Provide the [x, y] coordinate of the cell's center where the given text is located.  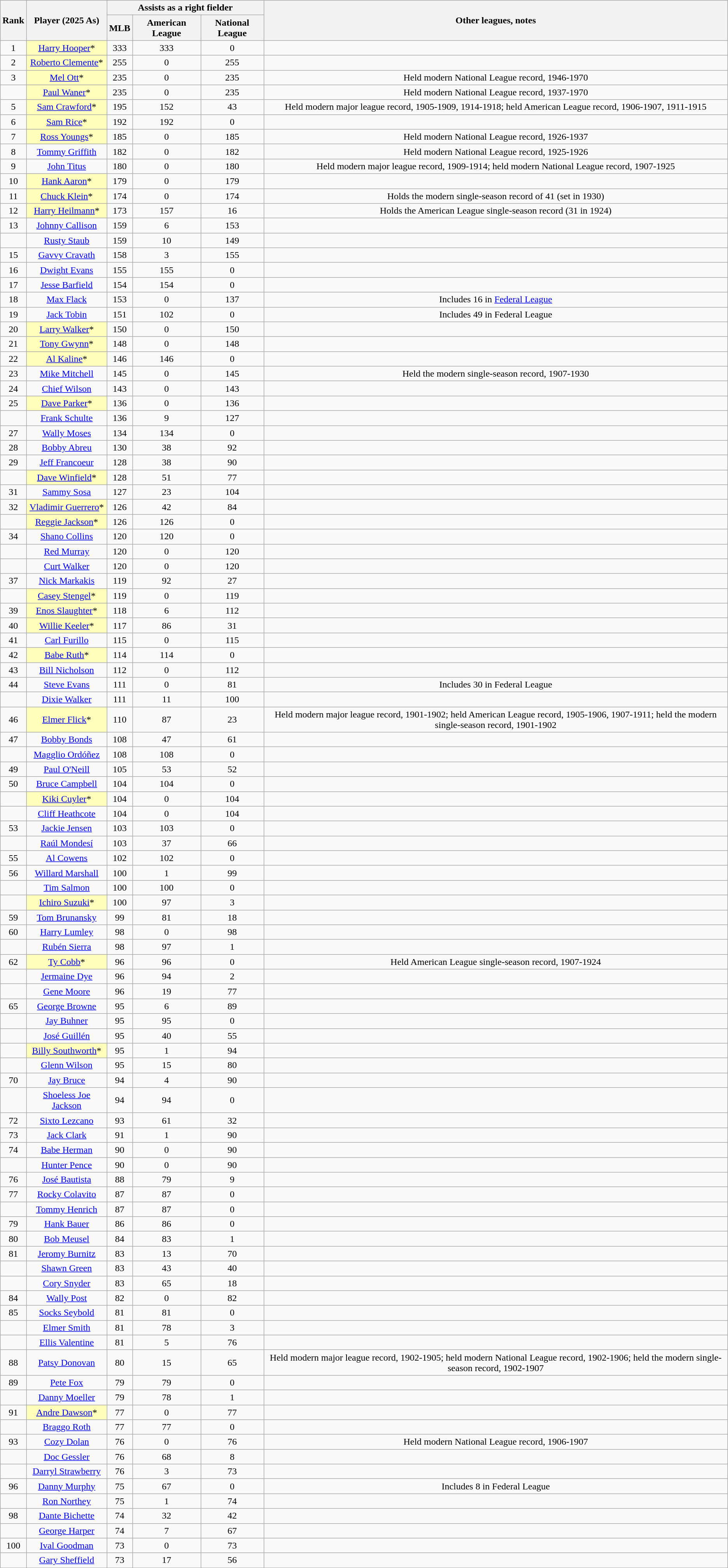
Bobby Abreu [67, 448]
Patsy Donovan [67, 1363]
Cory Snyder [67, 1283]
Al Cowens [67, 858]
Includes 49 in Federal League [495, 314]
Al Kaline* [67, 359]
Sam Crawford* [67, 107]
Tommy Henrich [67, 1209]
George Browne [67, 1006]
Cozy Dolan [67, 1442]
Kiki Cuyler* [67, 799]
Tommy Griffith [67, 151]
Wally Moses [67, 433]
Dave Parker* [67, 403]
National League [232, 28]
Harry Lumley [67, 932]
Paul Waner* [67, 92]
Cliff Heathcote [67, 814]
152 [166, 107]
66 [232, 843]
62 [13, 962]
Rank [13, 20]
151 [120, 314]
José Guillén [67, 1036]
Dixie Walker [67, 700]
105 [120, 769]
Andre Dawson* [67, 1412]
85 [13, 1313]
Held modern National League record, 1925-1926 [495, 151]
Roberto Clemente* [67, 63]
Pete Fox [67, 1382]
José Bautista [67, 1180]
Ellis Valentine [67, 1342]
Bruce Campbell [67, 784]
158 [120, 255]
Braggo Roth [67, 1427]
20 [13, 329]
Jeromy Burnitz [67, 1254]
Other leagues, notes [495, 20]
51 [166, 477]
John Titus [67, 166]
12 [13, 211]
118 [120, 610]
Shano Collins [67, 537]
157 [166, 211]
Larry Walker* [67, 329]
Vladimir Guerrero* [67, 507]
Held modern major league record, 1901-1902; held American League record, 1905-1906, 1907-1911; held the modern single-season record, 1901-1902 [495, 720]
195 [120, 107]
Elmer Flick* [67, 720]
137 [232, 300]
Chief Wilson [67, 388]
Held modern National League record, 1926-1937 [495, 137]
4 [166, 1080]
46 [13, 720]
72 [13, 1120]
MLB [120, 28]
117 [120, 625]
Nick Markakis [67, 581]
28 [13, 448]
Chuck Klein* [67, 196]
Held American League single-season record, 1907-1924 [495, 962]
Willard Marshall [67, 873]
Held modern National League record, 1946-1970 [495, 77]
Jay Buhner [67, 1021]
Held modern National League record, 1937-1970 [495, 92]
Bob Meusel [67, 1239]
22 [13, 359]
39 [13, 610]
49 [13, 769]
Gary Sheffield [67, 1560]
Holds the American League single-season record (31 in 1924) [495, 211]
Tom Brunansky [67, 917]
Steve Evans [67, 685]
44 [13, 685]
130 [120, 448]
Sixto Lezcano [67, 1120]
Jermaine Dye [67, 977]
24 [13, 388]
Shoeless Joe Jackson [67, 1100]
Bobby Bonds [67, 740]
52 [232, 769]
Bill Nicholson [67, 670]
Mel Ott* [67, 77]
Casey Stengel* [67, 596]
Darryl Strawberry [67, 1472]
Rocky Colavito [67, 1194]
Raúl Mondesí [67, 843]
Willie Keeler* [67, 625]
Red Murray [67, 551]
Held modern major league record, 1909-1914; held modern National League record, 1907-1925 [495, 166]
Frank Schulte [67, 418]
Danny Moeller [67, 1397]
21 [13, 344]
Held the modern single-season record, 1907-1930 [495, 374]
Includes 8 in Federal League [495, 1486]
25 [13, 403]
Dwight Evans [67, 270]
Glenn Wilson [67, 1065]
Billy Southworth* [67, 1051]
Holds the modern single-season record of 41 (set in 1930) [495, 196]
Gene Moore [67, 991]
Babe Ruth* [67, 655]
173 [120, 211]
Socks Seybold [67, 1313]
29 [13, 463]
Dante Bichette [67, 1516]
Enos Slaughter* [67, 610]
Danny Murphy [67, 1486]
Held modern National League record, 1906-1907 [495, 1442]
Dave Winfield* [67, 477]
Assists as a right fielder [185, 8]
Player (2025 As) [67, 20]
68 [166, 1457]
Rubén Sierra [67, 947]
Ichiro Suzuki* [67, 902]
Jack Clark [67, 1135]
Hank Aaron* [67, 181]
Ron Northey [67, 1501]
149 [232, 240]
Includes 16 in Federal League [495, 300]
59 [13, 917]
Rusty Staub [67, 240]
Ty Cobb* [67, 962]
Held modern major league record, 1902-1905; held modern National League record, 1902-1906; held the modern single-season record, 1902-1907 [495, 1363]
Jesse Barfield [67, 285]
Jeff Francoeur [67, 463]
Harry Hooper* [67, 48]
41 [13, 640]
Held modern major league record, 1905-1909, 1914-1918; held American League record, 1906-1907, 1911-1915 [495, 107]
American League [166, 28]
Hank Bauer [67, 1224]
Elmer Smith [67, 1328]
60 [13, 932]
Jackie Jensen [67, 828]
Reggie Jackson* [67, 522]
Ival Goodman [67, 1545]
Jack Tobin [67, 314]
Harry Heilmann* [67, 211]
Includes 30 in Federal League [495, 685]
Tim Salmon [67, 887]
Tony Gwynn* [67, 344]
Babe Herman [67, 1150]
Doc Gessler [67, 1457]
Curt Walker [67, 566]
Ross Youngs* [67, 137]
34 [13, 537]
Jay Bruce [67, 1080]
Sam Rice* [67, 122]
Gavvy Cravath [67, 255]
50 [13, 784]
Mike Mitchell [67, 374]
Sammy Sosa [67, 492]
Max Flack [67, 300]
Wally Post [67, 1298]
Magglio Ordóñez [67, 754]
Carl Furillo [67, 640]
Hunter Pence [67, 1165]
110 [120, 720]
George Harper [67, 1531]
Paul O'Neill [67, 769]
Johnny Callison [67, 226]
Shawn Green [67, 1268]
